Output the (x, y) coordinate of the center of the cell containing the given text.  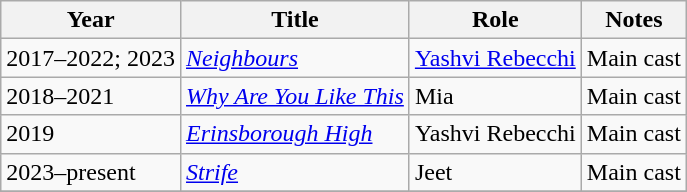
2018–2021 (91, 96)
Strife (294, 172)
Role (495, 20)
2019 (91, 134)
2023–present (91, 172)
Why Are You Like This (294, 96)
Notes (634, 20)
Jeet (495, 172)
Neighbours (294, 58)
2017–2022; 2023 (91, 58)
Year (91, 20)
Title (294, 20)
Erinsborough High (294, 134)
Mia (495, 96)
